Search for the cell housing the specified text and yield its (x, y) center coordinate. 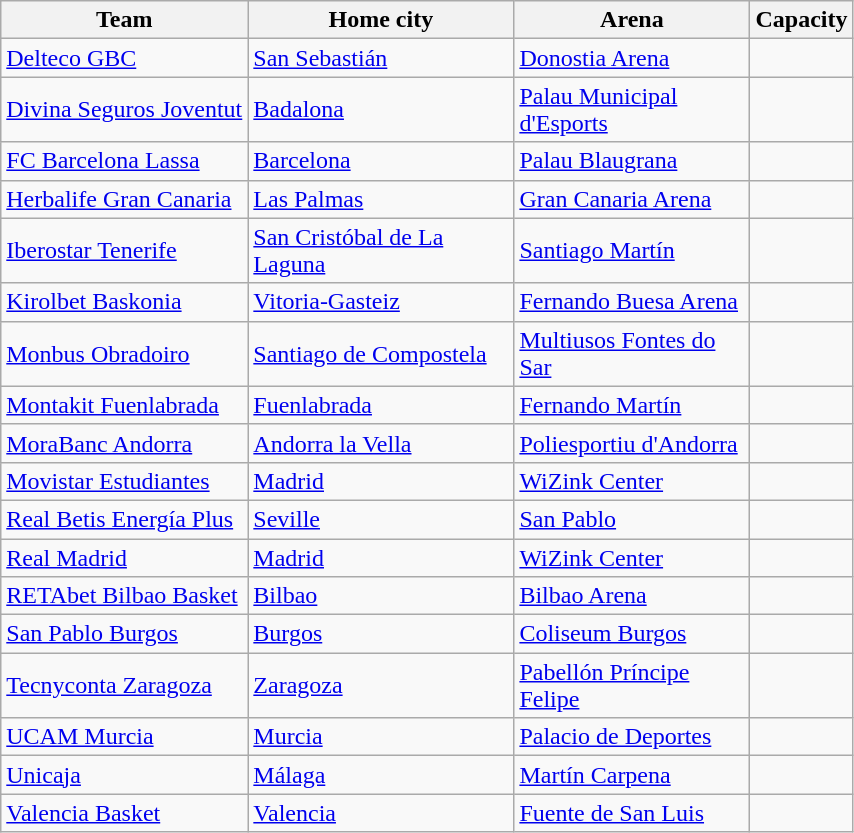
San Pablo (632, 519)
Gran Canaria Arena (632, 199)
Zaragoza (381, 686)
Coliseum Burgos (632, 634)
Andorra la Vella (381, 443)
Divina Seguros Joventut (124, 110)
Iberostar Tenerife (124, 250)
Badalona (381, 110)
Seville (381, 519)
Fuente de San Luis (632, 813)
Burgos (381, 634)
Las Palmas (381, 199)
San Cristóbal de La Laguna (381, 250)
Movistar Estudiantes (124, 481)
Donostia Arena (632, 58)
Fuenlabrada (381, 405)
Arena (632, 20)
Fernando Buesa Arena (632, 302)
Real Madrid (124, 557)
Montakit Fuenlabrada (124, 405)
Tecnyconta Zaragoza (124, 686)
Home city (381, 20)
Valencia (381, 813)
Vitoria-Gasteiz (381, 302)
Santiago de Compostela (381, 354)
Bilbao Arena (632, 596)
Valencia Basket (124, 813)
Capacity (802, 20)
San Sebastián (381, 58)
MoraBanc Andorra (124, 443)
Kirolbet Baskonia (124, 302)
UCAM Murcia (124, 737)
RETAbet Bilbao Basket (124, 596)
Pabellón Príncipe Felipe (632, 686)
Santiago Martín (632, 250)
Palacio de Deportes (632, 737)
Poliesportiu d'Andorra (632, 443)
Unicaja (124, 775)
Monbus Obradoiro (124, 354)
Real Betis Energía Plus (124, 519)
Barcelona (381, 161)
Herbalife Gran Canaria (124, 199)
Martín Carpena (632, 775)
Palau Municipal d'Esports (632, 110)
FC Barcelona Lassa (124, 161)
Murcia (381, 737)
Palau Blaugrana (632, 161)
Team (124, 20)
Delteco GBC (124, 58)
Fernando Martín (632, 405)
Multiusos Fontes do Sar (632, 354)
Bilbao (381, 596)
San Pablo Burgos (124, 634)
Málaga (381, 775)
